Identify which cell holds the provided text, then report its (X, Y) central coordinate. 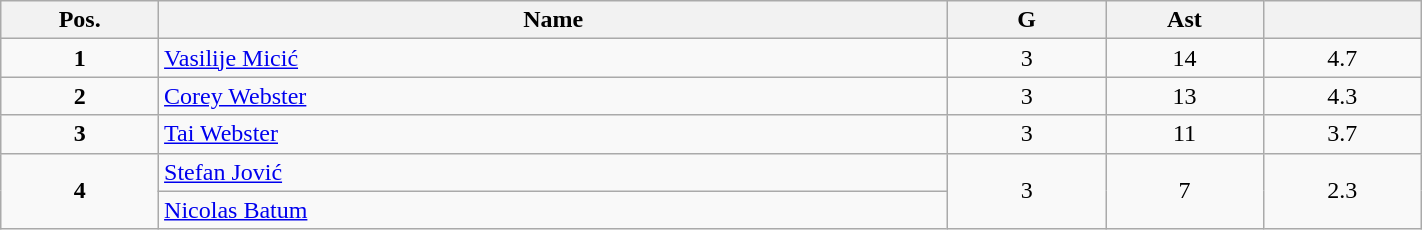
Ast (1185, 20)
3.7 (1342, 134)
7 (1185, 191)
4.3 (1342, 96)
2 (80, 96)
11 (1185, 134)
Name (554, 20)
Corey Webster (554, 96)
4.7 (1342, 58)
2.3 (1342, 191)
Tai Webster (554, 134)
1 (80, 58)
13 (1185, 96)
Pos. (80, 20)
G (1027, 20)
14 (1185, 58)
4 (80, 191)
Nicolas Batum (554, 210)
Vasilije Micić (554, 58)
Stefan Jović (554, 172)
